Scan for the cell matching the given text and deliver its (x, y) coordinate at center. 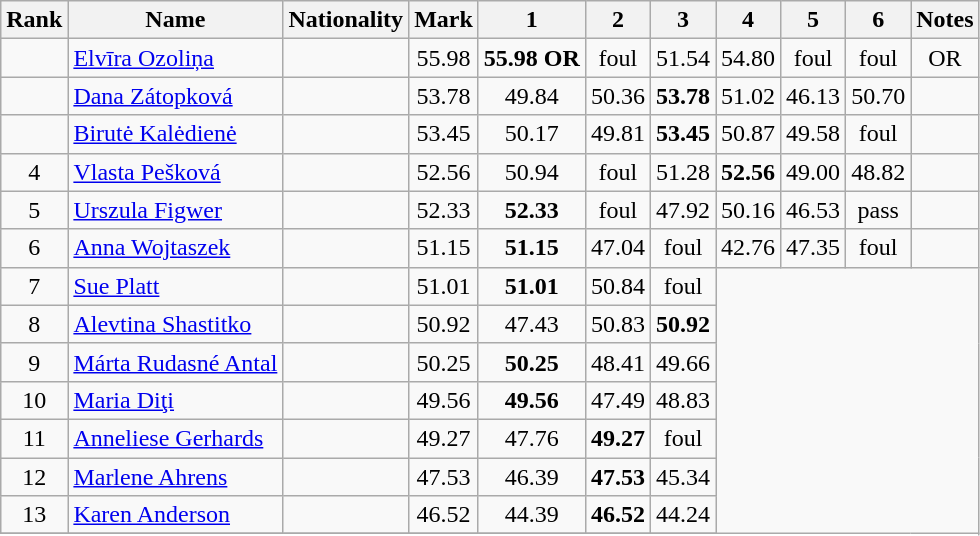
Vlasta Pešková (176, 172)
10 (34, 400)
47.49 (618, 400)
Dana Zátopková (176, 96)
11 (34, 438)
Maria Diţi (176, 400)
50.87 (748, 134)
Urszula Figwer (176, 210)
Birutė Kalėdienė (176, 134)
Mark (444, 20)
49.81 (618, 134)
3 (682, 20)
Notes (945, 20)
50.17 (532, 134)
Karen Anderson (176, 515)
46.53 (814, 210)
13 (34, 515)
46.39 (532, 477)
55.98 (444, 58)
49.66 (682, 362)
1 (532, 20)
Name (176, 20)
49.84 (532, 96)
7 (34, 286)
Anneliese Gerhards (176, 438)
50.70 (878, 96)
47.04 (618, 248)
45.34 (682, 477)
9 (34, 362)
Elvīra Ozoliņa (176, 58)
44.24 (682, 515)
47.76 (532, 438)
48.41 (618, 362)
Márta Rudasné Antal (176, 362)
55.98 OR (532, 58)
49.00 (814, 172)
49.58 (814, 134)
2 (618, 20)
pass (878, 210)
54.80 (748, 58)
51.54 (682, 58)
42.76 (748, 248)
Marlene Ahrens (176, 477)
Alevtina Shastitko (176, 324)
47.92 (682, 210)
50.16 (748, 210)
50.83 (618, 324)
50.94 (532, 172)
50.84 (618, 286)
44.39 (532, 515)
Nationality (346, 20)
48.83 (682, 400)
Sue Platt (176, 286)
46.13 (814, 96)
51.28 (682, 172)
48.82 (878, 172)
50.36 (618, 96)
Anna Wojtaszek (176, 248)
12 (34, 477)
47.35 (814, 248)
OR (945, 58)
8 (34, 324)
47.43 (532, 324)
51.02 (748, 96)
Rank (34, 20)
